Return the (x, y) coordinate for the center point of the cell that contains the specified text.  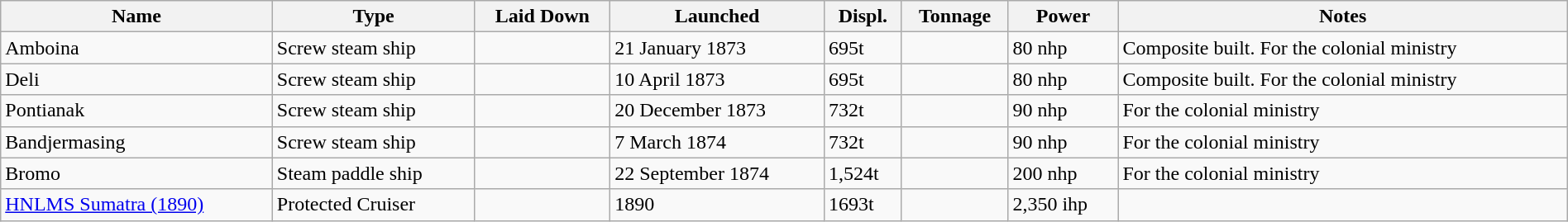
HNLMS Sumatra (1890) (137, 205)
20 December 1873 (718, 111)
Notes (1343, 17)
1693t (863, 205)
Launched (718, 17)
Bandjermasing (137, 142)
Protected Cruiser (374, 205)
Deli (137, 79)
Bromo (137, 173)
Steam paddle ship (374, 173)
Power (1064, 17)
21 January 1873 (718, 48)
Laid Down (543, 17)
1,524t (863, 173)
Name (137, 17)
Tonnage (954, 17)
2,350 ihp (1064, 205)
7 March 1874 (718, 142)
10 April 1873 (718, 79)
Displ. (863, 17)
Pontianak (137, 111)
Amboina (137, 48)
22 September 1874 (718, 173)
Type (374, 17)
1890 (718, 205)
200 nhp (1064, 173)
